Locate the cell with the specified text and output its (X, Y) center coordinate. 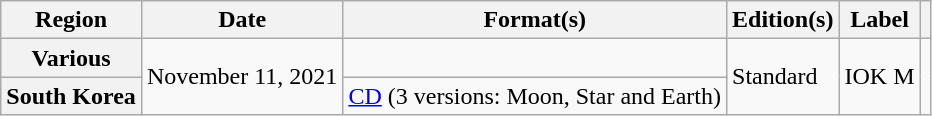
Standard (783, 77)
Various (72, 58)
CD (3 versions: Moon, Star and Earth) (535, 96)
Format(s) (535, 20)
November 11, 2021 (242, 77)
Label (880, 20)
Date (242, 20)
Edition(s) (783, 20)
IOK M (880, 77)
South Korea (72, 96)
Region (72, 20)
